Provide the (x, y) coordinate of the cell's center where the given text is located.  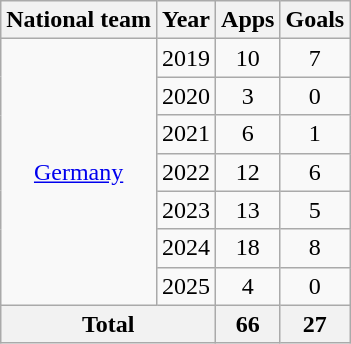
18 (248, 248)
Apps (248, 20)
Germany (79, 172)
Total (108, 324)
66 (248, 324)
2022 (186, 172)
2020 (186, 96)
National team (79, 20)
5 (315, 210)
4 (248, 286)
2019 (186, 58)
Goals (315, 20)
2025 (186, 286)
10 (248, 58)
1 (315, 134)
27 (315, 324)
Year (186, 20)
13 (248, 210)
7 (315, 58)
8 (315, 248)
2021 (186, 134)
2023 (186, 210)
12 (248, 172)
2024 (186, 248)
3 (248, 96)
